Determine the (x, y) coordinate at the center of the cell enclosing the given text.  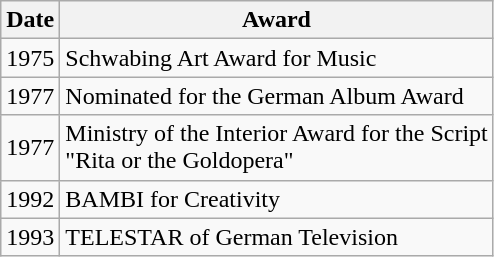
1975 (30, 58)
Ministry of the Interior Award for the Script"Rita or the Goldopera" (276, 148)
BAMBI for Creativity (276, 199)
TELESTAR of German Television (276, 237)
Schwabing Art Award for Music (276, 58)
Date (30, 20)
Nominated for the German Album Award (276, 96)
1992 (30, 199)
Award (276, 20)
1993 (30, 237)
